For the text-containing cell, return its midpoint in [x, y] coordinate format. 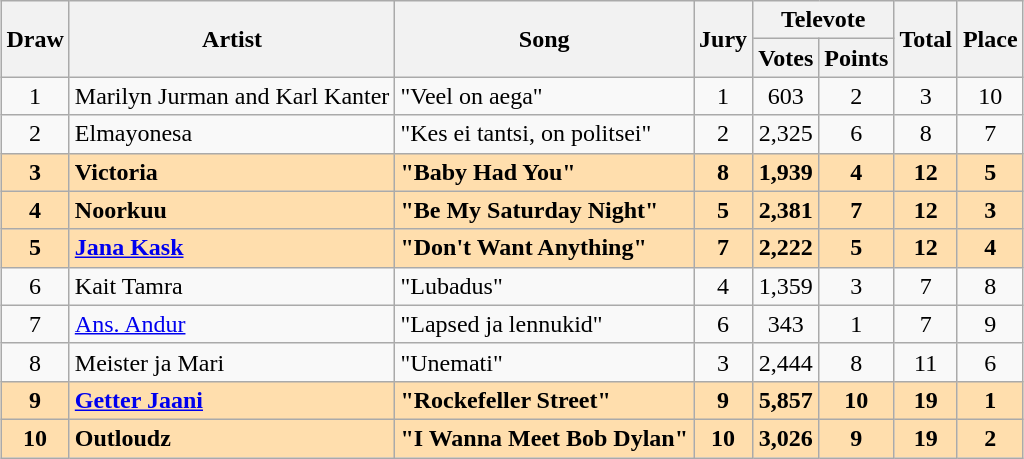
2,381 [786, 210]
"Unemati" [544, 362]
"Lapsed ja lennukid" [544, 324]
2,325 [786, 134]
603 [786, 96]
"Lubadus" [544, 286]
1,359 [786, 286]
Victoria [232, 172]
"I Wanna Meet Bob Dylan" [544, 438]
Kait Tamra [232, 286]
Jury [724, 39]
Song [544, 39]
2,444 [786, 362]
Draw [35, 39]
Artist [232, 39]
Votes [786, 58]
Total [926, 39]
"Kes ei tantsi, on politsei" [544, 134]
Outloudz [232, 438]
Meister ja Mari [232, 362]
Points [856, 58]
11 [926, 362]
Ans. Andur [232, 324]
"Be My Saturday Night" [544, 210]
Noorkuu [232, 210]
343 [786, 324]
Elmayonesa [232, 134]
Jana Kask [232, 248]
"Rockefeller Street" [544, 400]
Televote [824, 20]
Getter Jaani [232, 400]
"Don't Want Anything" [544, 248]
"Veel on aega" [544, 96]
"Baby Had You" [544, 172]
5,857 [786, 400]
Place [990, 39]
2,222 [786, 248]
3,026 [786, 438]
1,939 [786, 172]
Marilyn Jurman and Karl Kanter [232, 96]
